Find where the given text appears and provide that cell's center as [x, y] coordinate. 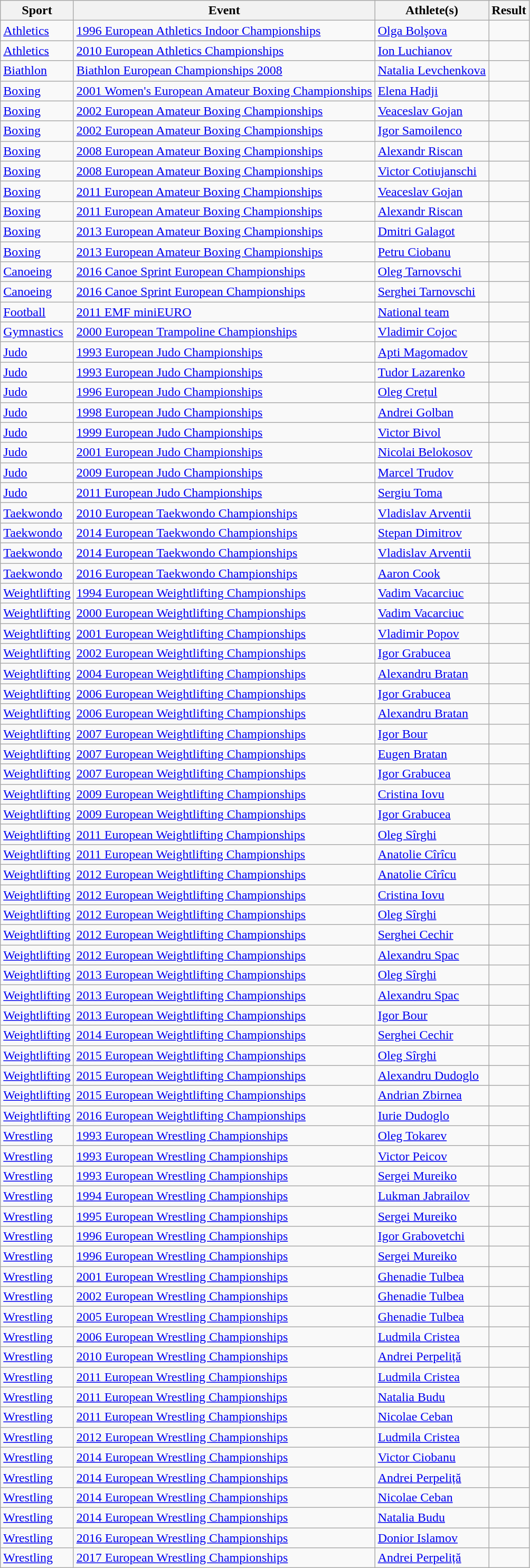
2002 European Wrestling Championships [224, 1297]
Eugen Bratan [432, 754]
2011 EMF miniEURO [224, 312]
2010 European Wrestling Championships [224, 1357]
2001 European Weightlifting Championships [224, 634]
Victor Cotiujanschi [432, 171]
Athlete(s) [432, 11]
2004 European Weightlifting Championships [224, 674]
Biathlon European Championships 2008 [224, 71]
1995 European Wrestling Championships [224, 1216]
2011 European Judo Championships [224, 493]
1994 European Wrestling Championships [224, 1196]
Gymnastics [37, 332]
Nicolai Belokosov [432, 452]
Lukman Jabrailov [432, 1196]
1999 European Judo Championships [224, 432]
Sergiu Toma [432, 493]
1994 European Weightlifting Championships [224, 593]
2001 European Judo Championships [224, 452]
1996 European Judo Championships [224, 392]
2009 European Judo Championships [224, 473]
Victor Ciobanu [432, 1457]
2010 European Athletics Championships [224, 51]
Oleg Tokarev [432, 1136]
Vladimir Cojoc [432, 332]
Football [37, 312]
Igor Samoilenco [432, 131]
Aaron Cook [432, 573]
2016 European Taekwondo Championships [224, 573]
2012 European Wrestling Championships [224, 1437]
Dmitri Galagot [432, 231]
2001 Women's European Amateur Boxing Championships [224, 91]
2016 European Wrestling Championships [224, 1538]
2002 European Weightlifting Championships [224, 654]
National team [432, 312]
Alexandru Dudoglo [432, 1075]
Donior Islamov [432, 1538]
1996 European Athletics Indoor Championships [224, 31]
2010 European Taekwondo Championships [224, 513]
Andrei Golban [432, 412]
2001 European Wrestling Championships [224, 1277]
Sport [37, 11]
Andrian Zbirnea [432, 1095]
Vladimir Popov [432, 634]
2016 European Weightlifting Championships [224, 1116]
2017 European Wrestling Championships [224, 1558]
Victor Peicov [432, 1156]
Natalia Levchenkova [432, 71]
2000 European Trampoline Championships [224, 332]
Stepan Dimitrov [432, 533]
Oleg Crețul [432, 392]
Elena Hadji [432, 91]
2014 European Weightlifting Championships [224, 1035]
1998 European Judo Championships [224, 412]
Biathlon [37, 71]
Ion Luchianov [432, 51]
2000 European Weightlifting Championships [224, 613]
Oleg Tarnovschi [432, 272]
Iurie Dudoglo [432, 1116]
Victor Bivol [432, 432]
Olga Bolşova [432, 31]
2005 European Wrestling Championships [224, 1317]
Result [509, 11]
Igor Grabovetchi [432, 1236]
Marcel Trudov [432, 473]
Serghei Tarnovschi [432, 292]
2006 European Wrestling Championships [224, 1337]
Event [224, 11]
Apti Magomadov [432, 352]
Petru Ciobanu [432, 252]
Tudor Lazarenko [432, 372]
